From the cell containing the given text, extract its center point as [X, Y] coordinate. 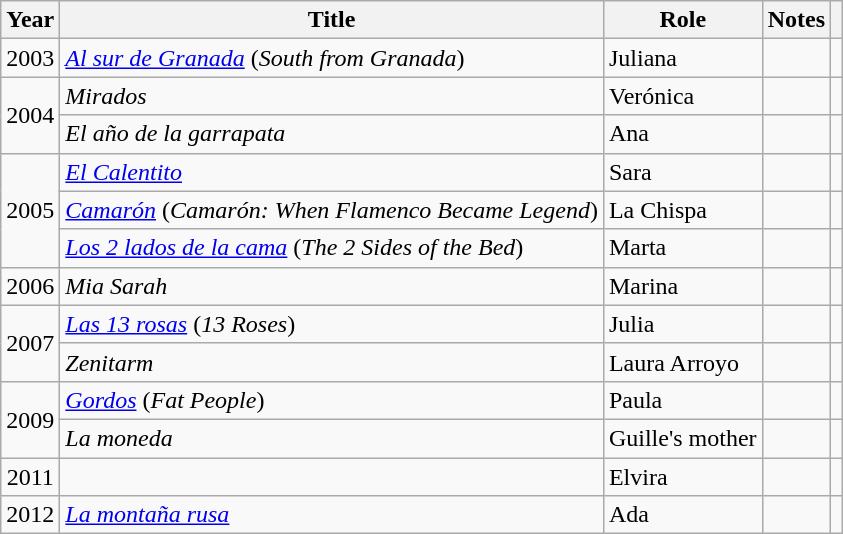
Camarón (Camarón: When Flamenco Became Legend) [332, 210]
Role [682, 20]
Mia Sarah [332, 286]
Juliana [682, 58]
Las 13 rosas (13 Roses) [332, 324]
2004 [30, 115]
Al sur de Granada (South from Granada) [332, 58]
2007 [30, 343]
Marina [682, 286]
La montaña rusa [332, 515]
Notes [796, 20]
Ana [682, 134]
Marta [682, 248]
Elvira [682, 477]
Ada [682, 515]
Laura Arroyo [682, 362]
2006 [30, 286]
2009 [30, 419]
Mirados [332, 96]
Sara [682, 172]
2012 [30, 515]
El año de la garrapata [332, 134]
El Calentito [332, 172]
Zenitarm [332, 362]
La moneda [332, 438]
Gordos (Fat People) [332, 400]
2005 [30, 210]
Paula [682, 400]
2011 [30, 477]
Guille's mother [682, 438]
La Chispa [682, 210]
Los 2 lados de la cama (The 2 Sides of the Bed) [332, 248]
Julia [682, 324]
Verónica [682, 96]
Title [332, 20]
2003 [30, 58]
Year [30, 20]
